Pinpoint the cell where the given text exists, returning its (x, y) midpoint coordinate. 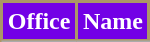
Name (114, 22)
Office (40, 22)
